Search for the cell housing the specified text and yield its (X, Y) center coordinate. 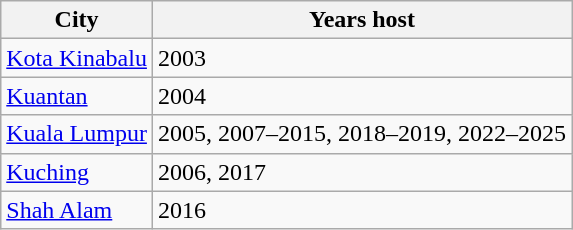
Shah Alam (77, 210)
2004 (362, 96)
Kuantan (77, 96)
2003 (362, 58)
Kuala Lumpur (77, 134)
City (77, 20)
Kota Kinabalu (77, 58)
Years host (362, 20)
Kuching (77, 172)
2006, 2017 (362, 172)
2005, 2007–2015, 2018–2019, 2022–2025 (362, 134)
2016 (362, 210)
